Return [X, Y] of the center of cell containing provided text 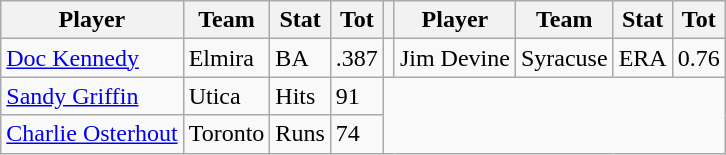
74 [356, 134]
Toronto [226, 134]
0.76 [698, 58]
BA [300, 58]
Elmira [226, 58]
.387 [356, 58]
Doc Kennedy [92, 58]
Runs [300, 134]
Sandy Griffin [92, 96]
Syracuse [564, 58]
ERA [642, 58]
91 [356, 96]
Hits [300, 96]
Utica [226, 96]
Jim Devine [454, 58]
Charlie Osterhout [92, 134]
